Find where the given text appears and provide that cell's center as [X, Y] coordinate. 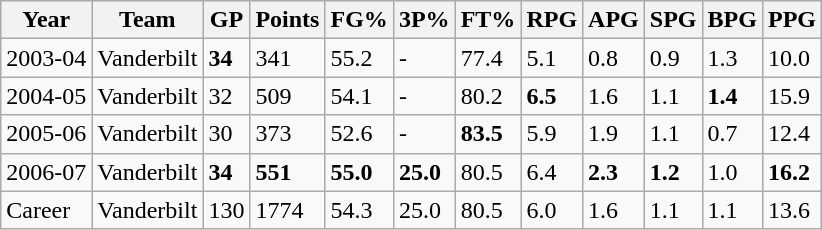
15.9 [792, 96]
6.4 [552, 172]
13.6 [792, 210]
551 [288, 172]
APG [614, 20]
54.3 [359, 210]
BPG [732, 20]
2004-05 [46, 96]
Career [46, 210]
130 [226, 210]
0.9 [673, 58]
2.3 [614, 172]
10.0 [792, 58]
RPG [552, 20]
SPG [673, 20]
FT% [488, 20]
30 [226, 134]
12.4 [792, 134]
5.1 [552, 58]
Team [148, 20]
6.5 [552, 96]
1774 [288, 210]
373 [288, 134]
55.2 [359, 58]
1.2 [673, 172]
0.7 [732, 134]
509 [288, 96]
1.9 [614, 134]
3P% [424, 20]
PPG [792, 20]
16.2 [792, 172]
Points [288, 20]
5.9 [552, 134]
FG% [359, 20]
80.2 [488, 96]
1.0 [732, 172]
32 [226, 96]
341 [288, 58]
83.5 [488, 134]
2003-04 [46, 58]
0.8 [614, 58]
GP [226, 20]
2006-07 [46, 172]
Year [46, 20]
2005-06 [46, 134]
55.0 [359, 172]
1.3 [732, 58]
77.4 [488, 58]
6.0 [552, 210]
52.6 [359, 134]
1.4 [732, 96]
54.1 [359, 96]
